Output the [x, y] coordinate of the center of the cell containing the given text.  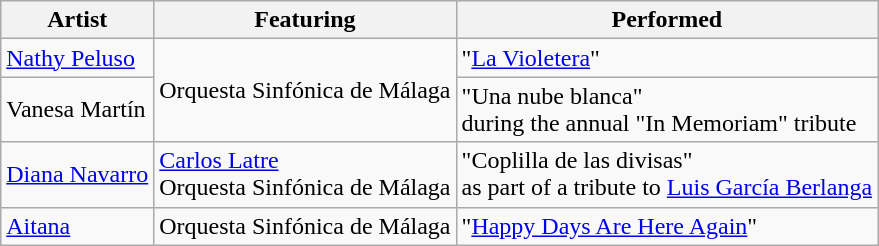
Nathy Peluso [78, 58]
Performed [667, 20]
"La Violetera" [667, 58]
Carlos LatreOrquesta Sinfónica de Málaga [305, 174]
"Una nube blanca"during the annual "In Memoriam" tribute [667, 110]
Diana Navarro [78, 174]
"Happy Days Are Here Again" [667, 226]
Artist [78, 20]
Vanesa Martín [78, 110]
Featuring [305, 20]
Aitana [78, 226]
"Coplilla de las divisas"as part of a tribute to Luis García Berlanga [667, 174]
